Output the [X, Y] coordinate of the center of the cell containing the given text.  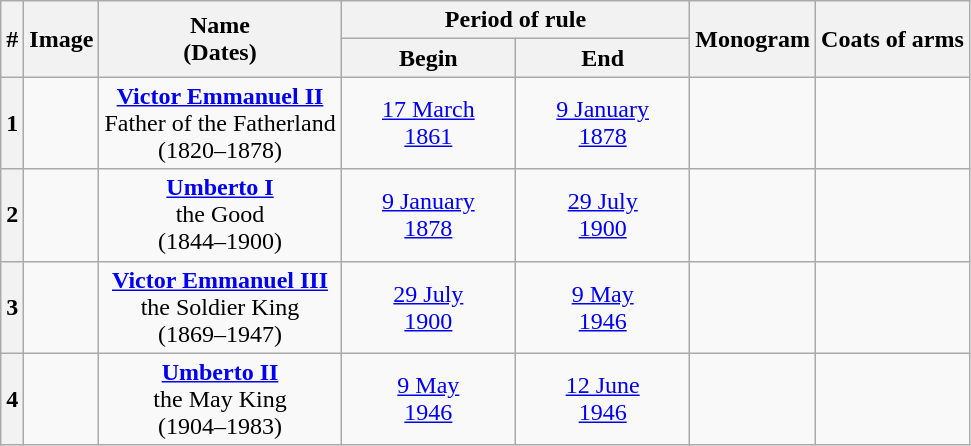
End [603, 58]
Period of rule [516, 20]
1 [12, 123]
Umberto IIthe May King(1904–1983) [220, 399]
Image [62, 39]
Victor Emmanuel IIIthe Soldier King(1869–1947) [220, 307]
Begin [428, 58]
12 June1946 [603, 399]
Victor Emmanuel IIFather of the Fatherland(1820–1878) [220, 123]
Coats of arms [893, 39]
Monogram [753, 39]
17 March1861 [428, 123]
Name(Dates) [220, 39]
# [12, 39]
2 [12, 215]
3 [12, 307]
4 [12, 399]
Umberto Ithe Good(1844–1900) [220, 215]
